Return (x, y) of the center of cell containing provided text 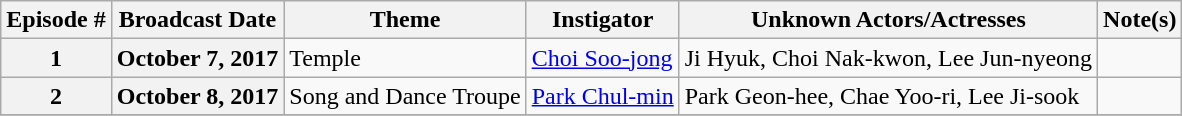
October 8, 2017 (198, 96)
Broadcast Date (198, 20)
Unknown Actors/Actresses (888, 20)
Park Geon-hee, Chae Yoo-ri, Lee Ji-sook (888, 96)
Episode # (56, 20)
Park Chul-min (602, 96)
2 (56, 96)
Theme (405, 20)
Temple (405, 58)
October 7, 2017 (198, 58)
Instigator (602, 20)
Note(s) (1140, 20)
1 (56, 58)
Choi Soo-jong (602, 58)
Ji Hyuk, Choi Nak-kwon, Lee Jun-nyeong (888, 58)
Song and Dance Troupe (405, 96)
